Return the (X, Y) coordinate for the center point of the cell that contains the specified text.  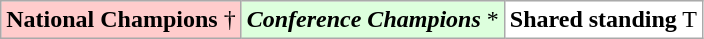
National Champions † (121, 20)
Conference Champions * (372, 20)
Shared standing T (603, 20)
